For the text-containing cell, return its midpoint in [X, Y] coordinate format. 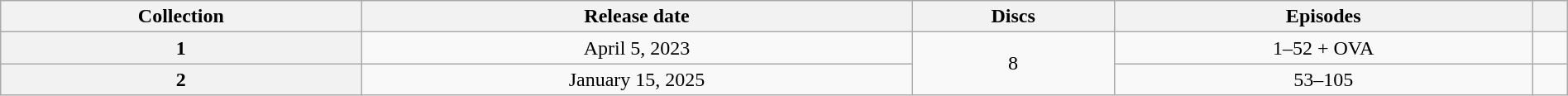
1 [181, 48]
1–52 + OVA [1323, 48]
Episodes [1323, 17]
January 15, 2025 [637, 79]
Release date [637, 17]
8 [1013, 64]
53–105 [1323, 79]
2 [181, 79]
Discs [1013, 17]
April 5, 2023 [637, 48]
Collection [181, 17]
